Find where the given text appears and provide that cell's center as [X, Y] coordinate. 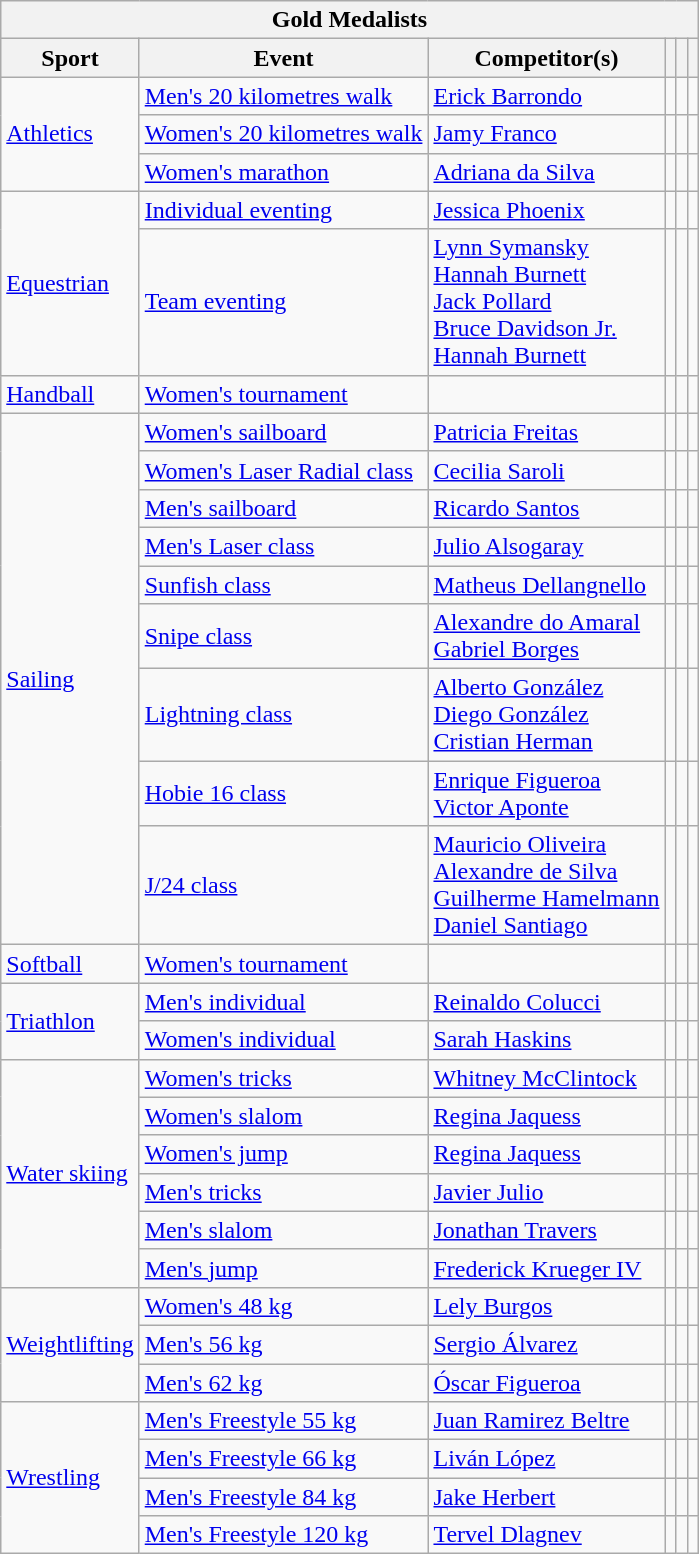
Liván López [546, 1459]
Lightning class [284, 715]
Individual eventing [284, 210]
Erick Barrondo [546, 96]
Jamy Franco [546, 134]
Men's tricks [284, 1192]
Women's Laser Radial class [284, 470]
Men's Freestyle 84 kg [284, 1497]
Gold Medalists [350, 20]
Cecilia Saroli [546, 470]
Sailing [70, 679]
Women's jump [284, 1154]
Frederick Krueger IV [546, 1268]
Jake Herbert [546, 1497]
Softball [70, 964]
Men's slalom [284, 1230]
Sunfish class [284, 585]
Competitor(s) [546, 58]
Men's 62 kg [284, 1383]
Patricia Freitas [546, 432]
Men's jump [284, 1268]
Team eventing [284, 302]
Men's individual [284, 1002]
Water skiing [70, 1173]
Handball [70, 394]
Adriana da Silva [546, 172]
Jonathan Travers [546, 1230]
Triathlon [70, 1021]
Whitney McClintock [546, 1078]
Women's marathon [284, 172]
Sergio Álvarez [546, 1344]
Tervel Dlagnev [546, 1535]
Women's sailboard [284, 432]
Athletics [70, 134]
Lynn SymanskyHannah BurnettJack PollardBruce Davidson Jr.Hannah Burnett [546, 302]
Juan Ramirez Beltre [546, 1421]
Sport [70, 58]
Women's tricks [284, 1078]
Ricardo Santos [546, 508]
Alberto GonzálezDiego GonzálezCristian Herman [546, 715]
Women's 20 kilometres walk [284, 134]
Equestrian [70, 283]
Snipe class [284, 636]
Event [284, 58]
Women's slalom [284, 1116]
Julio Alsogaray [546, 546]
Alexandre do AmaralGabriel Borges [546, 636]
Men's 20 kilometres walk [284, 96]
Men's Laser class [284, 546]
Wrestling [70, 1478]
Reinaldo Colucci [546, 1002]
Weightlifting [70, 1344]
Mauricio OliveiraAlexandre de SilvaGuilherme HamelmannDaniel Santiago [546, 886]
Women's individual [284, 1040]
J/24 class [284, 886]
Women's 48 kg [284, 1306]
Men's Freestyle 66 kg [284, 1459]
Jessica Phoenix [546, 210]
Men's sailboard [284, 508]
Men's Freestyle 55 kg [284, 1421]
Men's 56 kg [284, 1344]
Men's Freestyle 120 kg [284, 1535]
Lely Burgos [546, 1306]
Javier Julio [546, 1192]
Matheus Dellangnello [546, 585]
Hobie 16 class [284, 794]
Sarah Haskins [546, 1040]
Óscar Figueroa [546, 1383]
Enrique FigueroaVictor Aponte [546, 794]
